Identify which cell holds the provided text, then report its (x, y) central coordinate. 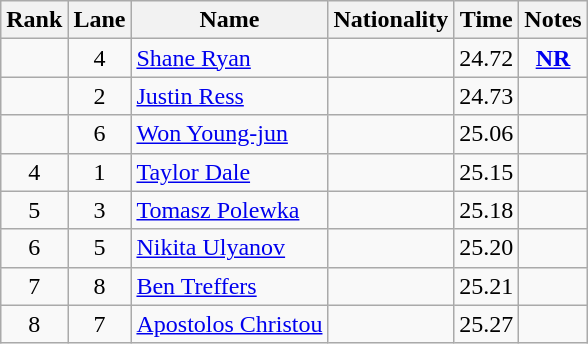
25.27 (486, 324)
Notes (553, 20)
25.15 (486, 172)
1 (100, 172)
Name (230, 20)
25.18 (486, 210)
Shane Ryan (230, 58)
Justin Ress (230, 96)
Apostolos Christou (230, 324)
3 (100, 210)
NR (553, 58)
Ben Treffers (230, 286)
Lane (100, 20)
Nikita Ulyanov (230, 248)
Time (486, 20)
24.72 (486, 58)
Tomasz Polewka (230, 210)
25.06 (486, 134)
Nationality (391, 20)
25.20 (486, 248)
Taylor Dale (230, 172)
2 (100, 96)
24.73 (486, 96)
Won Young-jun (230, 134)
Rank (34, 20)
25.21 (486, 286)
